Extract the [x, y] coordinate from the center of the cell holding the provided text.  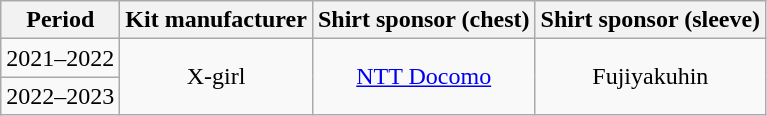
X-girl [216, 77]
Kit manufacturer [216, 20]
Period [60, 20]
Fujiyakuhin [650, 77]
Shirt sponsor (sleeve) [650, 20]
Shirt sponsor (chest) [424, 20]
2022–2023 [60, 96]
NTT Docomo [424, 77]
2021–2022 [60, 58]
